Return the [x, y] coordinate for the center point of the cell that contains the specified text.  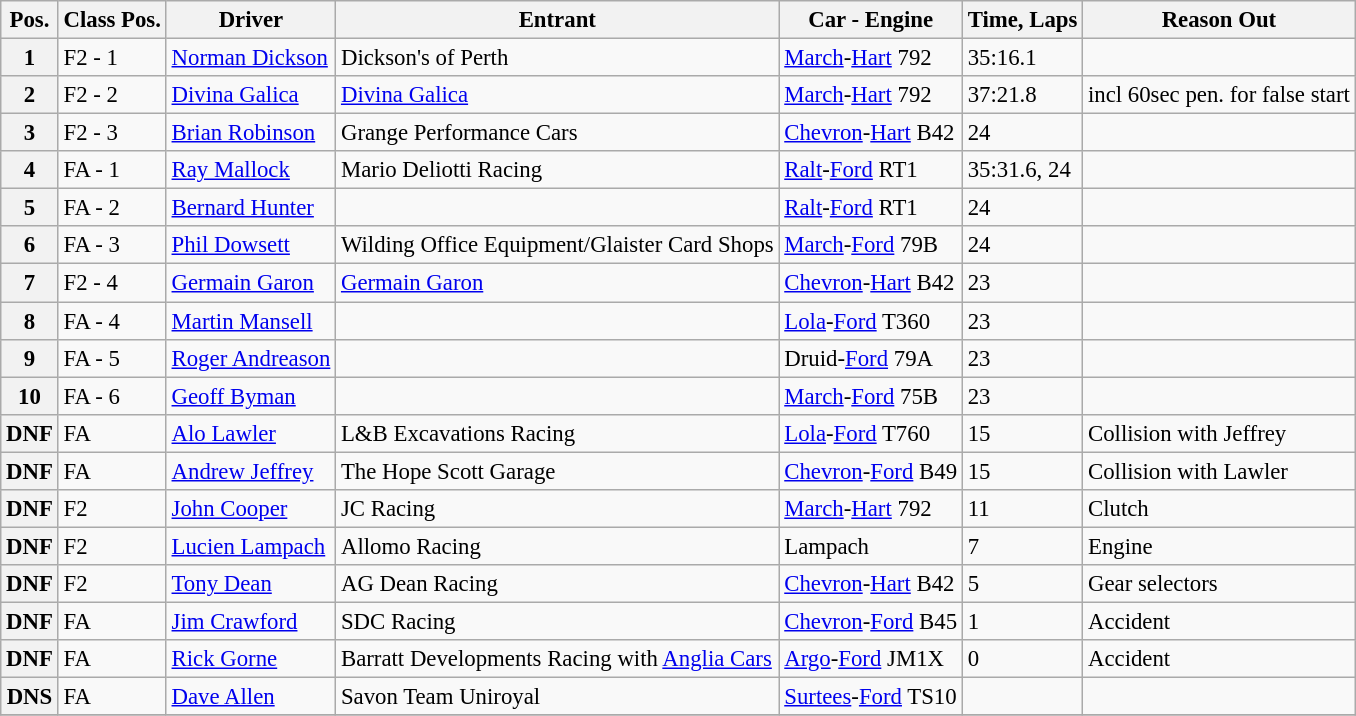
Lampach [870, 546]
10 [30, 396]
Collision with Jeffrey [1219, 433]
incl 60sec pen. for false start [1219, 95]
Dickson's of Perth [558, 58]
Surtees-Ford TS10 [870, 697]
FA - 6 [112, 396]
Alo Lawler [250, 433]
Reason Out [1219, 20]
F2 - 3 [112, 133]
F2 - 1 [112, 58]
Brian Robinson [250, 133]
Savon Team Uniroyal [558, 697]
Andrew Jeffrey [250, 471]
Jim Crawford [250, 621]
37:21.8 [1022, 95]
Driver [250, 20]
Phil Dowsett [250, 245]
SDC Racing [558, 621]
FA - 4 [112, 321]
Rick Gorne [250, 659]
John Cooper [250, 509]
Clutch [1219, 509]
Martin Mansell [250, 321]
Norman Dickson [250, 58]
FA - 1 [112, 170]
Lola-Ford T760 [870, 433]
March-Ford 75B [870, 396]
Allomo Racing [558, 546]
Class Pos. [112, 20]
Chevron-Ford B49 [870, 471]
Ray Mallock [250, 170]
FA - 3 [112, 245]
35:31.6, 24 [1022, 170]
3 [30, 133]
35:16.1 [1022, 58]
Lucien Lampach [250, 546]
4 [30, 170]
F2 - 2 [112, 95]
Entrant [558, 20]
Time, Laps [1022, 20]
JC Racing [558, 509]
Druid-Ford 79A [870, 358]
Mario Deliotti Racing [558, 170]
Pos. [30, 20]
6 [30, 245]
9 [30, 358]
Lola-Ford T360 [870, 321]
2 [30, 95]
Barratt Developments Racing with Anglia Cars [558, 659]
DNS [30, 697]
Collision with Lawler [1219, 471]
Gear selectors [1219, 584]
Geoff Byman [250, 396]
Grange Performance Cars [558, 133]
F2 - 4 [112, 283]
Bernard Hunter [250, 208]
AG Dean Racing [558, 584]
Engine [1219, 546]
The Hope Scott Garage [558, 471]
FA - 2 [112, 208]
8 [30, 321]
Roger Andreason [250, 358]
FA - 5 [112, 358]
Tony Dean [250, 584]
0 [1022, 659]
Argo-Ford JM1X [870, 659]
Dave Allen [250, 697]
Car - Engine [870, 20]
L&B Excavations Racing [558, 433]
11 [1022, 509]
Wilding Office Equipment/Glaister Card Shops [558, 245]
Chevron-Ford B45 [870, 621]
March-Ford 79B [870, 245]
